Capture the cell that displays the provided text and extract its (x, y) central coordinate. 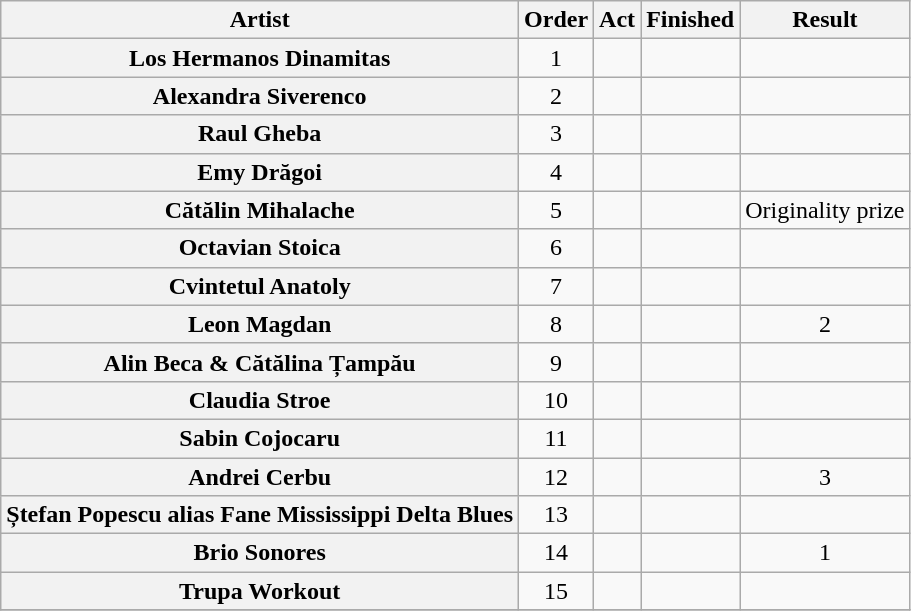
4 (556, 172)
5 (556, 210)
Brio Sonores (260, 553)
14 (556, 553)
Octavian Stoica (260, 248)
10 (556, 400)
Emy Drăgoi (260, 172)
Los Hermanos Dinamitas (260, 58)
9 (556, 362)
Alin Beca & Cătălina Țampău (260, 362)
Order (556, 20)
Alexandra Siverenco (260, 96)
Raul Gheba (260, 134)
Andrei Cerbu (260, 477)
Act (618, 20)
6 (556, 248)
15 (556, 591)
13 (556, 515)
Cătălin Mihalache (260, 210)
Cvintetul Anatoly (260, 286)
Claudia Stroe (260, 400)
Artist (260, 20)
11 (556, 438)
Sabin Cojocaru (260, 438)
8 (556, 324)
Ștefan Popescu alias Fane Mississippi Delta Blues (260, 515)
Finished (690, 20)
Result (825, 20)
Originality prize (825, 210)
7 (556, 286)
12 (556, 477)
Leon Magdan (260, 324)
Trupa Workout (260, 591)
